Determine the [X, Y] coordinate at the center of the cell enclosing the given text.  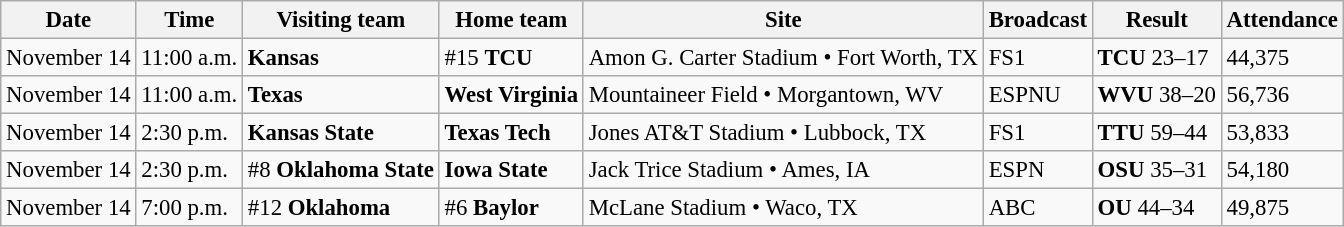
WVU 38–20 [1156, 95]
#6 Baylor [511, 208]
56,736 [1282, 95]
#15 TCU [511, 58]
Kansas State [342, 133]
Amon G. Carter Stadium • Fort Worth, TX [783, 58]
Result [1156, 20]
44,375 [1282, 58]
7:00 p.m. [190, 208]
Texas Tech [511, 133]
#12 Oklahoma [342, 208]
Date [68, 20]
OU 44–34 [1156, 208]
ESPNU [1038, 95]
#8 Oklahoma State [342, 170]
Home team [511, 20]
TTU 59–44 [1156, 133]
TCU 23–17 [1156, 58]
OSU 35–31 [1156, 170]
Iowa State [511, 170]
Visiting team [342, 20]
53,833 [1282, 133]
Site [783, 20]
Mountaineer Field • Morgantown, WV [783, 95]
Attendance [1282, 20]
Texas [342, 95]
McLane Stadium • Waco, TX [783, 208]
ABC [1038, 208]
West Virginia [511, 95]
Time [190, 20]
49,875 [1282, 208]
Kansas [342, 58]
Jack Trice Stadium • Ames, IA [783, 170]
54,180 [1282, 170]
Jones AT&T Stadium • Lubbock, TX [783, 133]
ESPN [1038, 170]
Broadcast [1038, 20]
